Output the (x, y) coordinate of the center of the cell containing the given text.  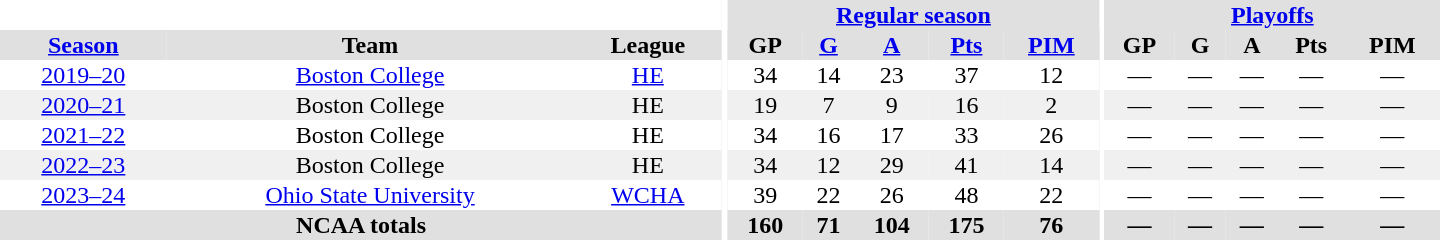
Season (84, 45)
2019–20 (84, 75)
2 (1052, 105)
39 (766, 195)
NCAA totals (361, 225)
WCHA (648, 195)
175 (966, 225)
Ohio State University (370, 195)
104 (892, 225)
9 (892, 105)
76 (1052, 225)
41 (966, 165)
2021–22 (84, 135)
17 (892, 135)
19 (766, 105)
2020–21 (84, 105)
2022–23 (84, 165)
29 (892, 165)
Regular season (914, 15)
2023–24 (84, 195)
7 (829, 105)
71 (829, 225)
37 (966, 75)
Playoffs (1272, 15)
160 (766, 225)
Team (370, 45)
48 (966, 195)
League (648, 45)
23 (892, 75)
33 (966, 135)
